Capture the cell that displays the provided text and extract its [X, Y] central coordinate. 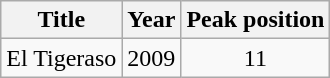
Year [152, 20]
Title [62, 20]
El Tigeraso [62, 58]
Peak position [256, 20]
2009 [152, 58]
11 [256, 58]
